Return the (x, y) coordinate for the center point of the cell that contains the specified text.  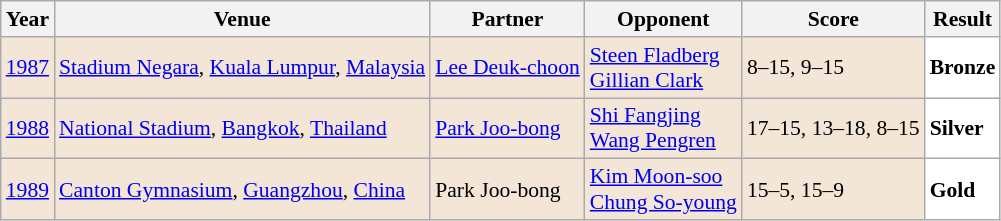
Score (834, 19)
Silver (963, 128)
1989 (28, 190)
Year (28, 19)
Gold (963, 190)
Steen Fladberg Gillian Clark (664, 68)
Opponent (664, 19)
Partner (508, 19)
8–15, 9–15 (834, 68)
Stadium Negara, Kuala Lumpur, Malaysia (242, 68)
Shi Fangjing Wang Pengren (664, 128)
1987 (28, 68)
17–15, 13–18, 8–15 (834, 128)
Venue (242, 19)
Result (963, 19)
Bronze (963, 68)
National Stadium, Bangkok, Thailand (242, 128)
15–5, 15–9 (834, 190)
Lee Deuk-choon (508, 68)
1988 (28, 128)
Canton Gymnasium, Guangzhou, China (242, 190)
Kim Moon-soo Chung So-young (664, 190)
